Provide the [x, y] coordinate of the cell's center where the given text is located.  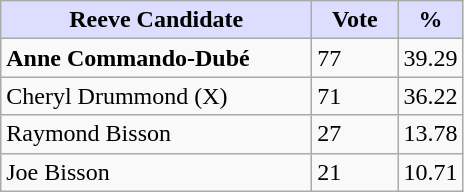
Raymond Bisson [156, 134]
Vote [355, 20]
% [430, 20]
27 [355, 134]
77 [355, 58]
Anne Commando-Dubé [156, 58]
36.22 [430, 96]
39.29 [430, 58]
21 [355, 172]
10.71 [430, 172]
Joe Bisson [156, 172]
Reeve Candidate [156, 20]
Cheryl Drummond (X) [156, 96]
13.78 [430, 134]
71 [355, 96]
